Pinpoint the cell where the given text exists, returning its (x, y) midpoint coordinate. 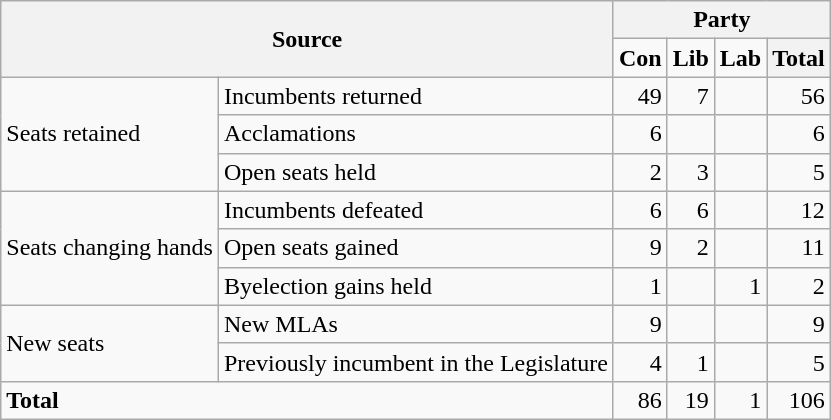
Incumbents defeated (416, 210)
Acclamations (416, 134)
Incumbents returned (416, 96)
Lab (740, 58)
Open seats gained (416, 248)
106 (799, 400)
19 (690, 400)
4 (640, 362)
11 (799, 248)
Open seats held (416, 172)
86 (640, 400)
56 (799, 96)
Party (722, 20)
Seats changing hands (110, 248)
Con (640, 58)
49 (640, 96)
New seats (110, 343)
Lib (690, 58)
12 (799, 210)
Seats retained (110, 134)
Source (308, 39)
Previously incumbent in the Legislature (416, 362)
7 (690, 96)
Byelection gains held (416, 286)
3 (690, 172)
New MLAs (416, 324)
